From the cell containing the given text, extract its center point as (X, Y) coordinate. 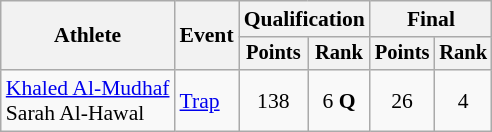
Qualification (304, 19)
Athlete (88, 36)
Event (207, 36)
Khaled Al-MudhafSarah Al-Hawal (88, 100)
4 (463, 100)
6 Q (339, 100)
Trap (207, 100)
138 (274, 100)
Final (431, 19)
26 (402, 100)
